Output the (x, y) coordinate of the center of the cell containing the given text.  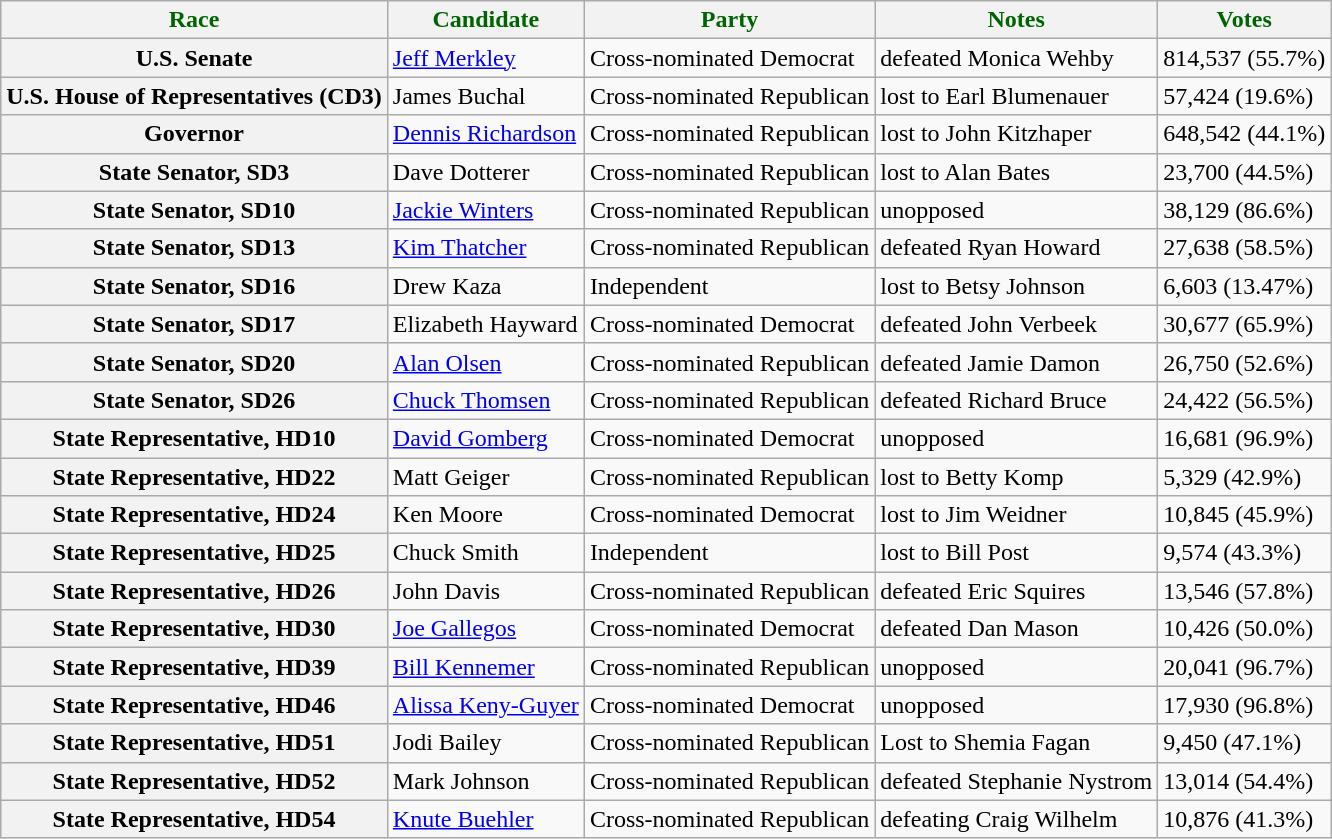
defeated Ryan Howard (1016, 248)
U.S. House of Representatives (CD3) (194, 96)
Elizabeth Hayward (486, 324)
Bill Kennemer (486, 667)
defeated Richard Bruce (1016, 400)
U.S. Senate (194, 58)
Dave Dotterer (486, 172)
State Representative, HD25 (194, 553)
648,542 (44.1%) (1244, 134)
24,422 (56.5%) (1244, 400)
defeating Craig Wilhelm (1016, 819)
Knute Buehler (486, 819)
9,450 (47.1%) (1244, 743)
State Representative, HD24 (194, 515)
16,681 (96.9%) (1244, 438)
lost to Jim Weidner (1016, 515)
10,845 (45.9%) (1244, 515)
State Senator, SD17 (194, 324)
30,677 (65.9%) (1244, 324)
State Representative, HD52 (194, 781)
David Gomberg (486, 438)
State Senator, SD26 (194, 400)
Chuck Thomsen (486, 400)
5,329 (42.9%) (1244, 477)
Chuck Smith (486, 553)
13,546 (57.8%) (1244, 591)
State Senator, SD20 (194, 362)
9,574 (43.3%) (1244, 553)
State Representative, HD30 (194, 629)
Race (194, 20)
defeated Dan Mason (1016, 629)
10,876 (41.3%) (1244, 819)
Matt Geiger (486, 477)
57,424 (19.6%) (1244, 96)
lost to John Kitzhaper (1016, 134)
State Representative, HD22 (194, 477)
Jackie Winters (486, 210)
lost to Earl Blumenauer (1016, 96)
Drew Kaza (486, 286)
Jodi Bailey (486, 743)
State Representative, HD10 (194, 438)
Dennis Richardson (486, 134)
Notes (1016, 20)
814,537 (55.7%) (1244, 58)
State Senator, SD10 (194, 210)
20,041 (96.7%) (1244, 667)
defeated Monica Wehby (1016, 58)
State Senator, SD13 (194, 248)
10,426 (50.0%) (1244, 629)
23,700 (44.5%) (1244, 172)
Alan Olsen (486, 362)
lost to Bill Post (1016, 553)
Mark Johnson (486, 781)
Votes (1244, 20)
James Buchal (486, 96)
defeated Stephanie Nystrom (1016, 781)
defeated Eric Squires (1016, 591)
defeated John Verbeek (1016, 324)
Kim Thatcher (486, 248)
defeated Jamie Damon (1016, 362)
Jeff Merkley (486, 58)
John Davis (486, 591)
Party (729, 20)
13,014 (54.4%) (1244, 781)
lost to Alan Bates (1016, 172)
Lost to Shemia Fagan (1016, 743)
27,638 (58.5%) (1244, 248)
Ken Moore (486, 515)
State Senator, SD16 (194, 286)
State Representative, HD26 (194, 591)
State Representative, HD39 (194, 667)
Candidate (486, 20)
38,129 (86.6%) (1244, 210)
6,603 (13.47%) (1244, 286)
26,750 (52.6%) (1244, 362)
State Senator, SD3 (194, 172)
lost to Betsy Johnson (1016, 286)
17,930 (96.8%) (1244, 705)
Joe Gallegos (486, 629)
State Representative, HD54 (194, 819)
State Representative, HD51 (194, 743)
lost to Betty Komp (1016, 477)
Governor (194, 134)
Alissa Keny-Guyer (486, 705)
State Representative, HD46 (194, 705)
